For the text-containing cell, return its midpoint in (X, Y) coordinate format. 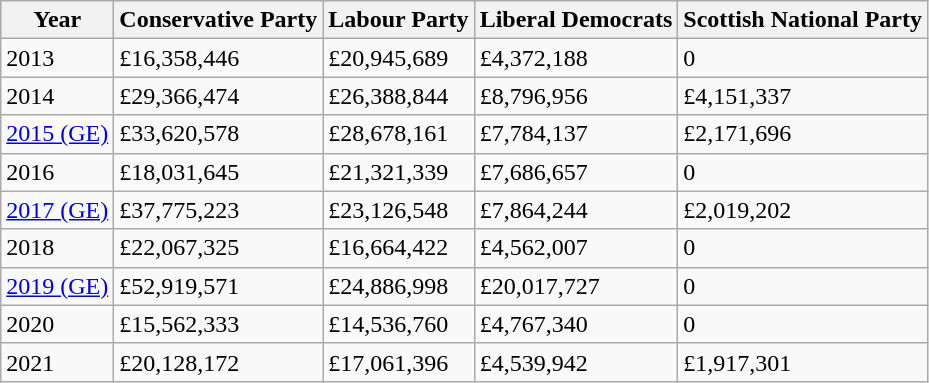
Liberal Democrats (576, 20)
2018 (58, 248)
£16,358,446 (218, 58)
£33,620,578 (218, 134)
£15,562,333 (218, 324)
2021 (58, 362)
£29,366,474 (218, 96)
£2,171,696 (803, 134)
£20,945,689 (398, 58)
2015 (GE) (58, 134)
£7,784,137 (576, 134)
2020 (58, 324)
£21,321,339 (398, 172)
£4,767,340 (576, 324)
£52,919,571 (218, 286)
£37,775,223 (218, 210)
£4,562,007 (576, 248)
2014 (58, 96)
£4,372,188 (576, 58)
2013 (58, 58)
£26,388,844 (398, 96)
Scottish National Party (803, 20)
2019 (GE) (58, 286)
£20,128,172 (218, 362)
£1,917,301 (803, 362)
£20,017,727 (576, 286)
£23,126,548 (398, 210)
£7,864,244 (576, 210)
£16,664,422 (398, 248)
£4,151,337 (803, 96)
£18,031,645 (218, 172)
2017 (GE) (58, 210)
£14,536,760 (398, 324)
£8,796,956 (576, 96)
£28,678,161 (398, 134)
£22,067,325 (218, 248)
£24,886,998 (398, 286)
£17,061,396 (398, 362)
£7,686,657 (576, 172)
2016 (58, 172)
Labour Party (398, 20)
£4,539,942 (576, 362)
Year (58, 20)
Conservative Party (218, 20)
£2,019,202 (803, 210)
